From the cell containing the given text, extract its center point as [X, Y] coordinate. 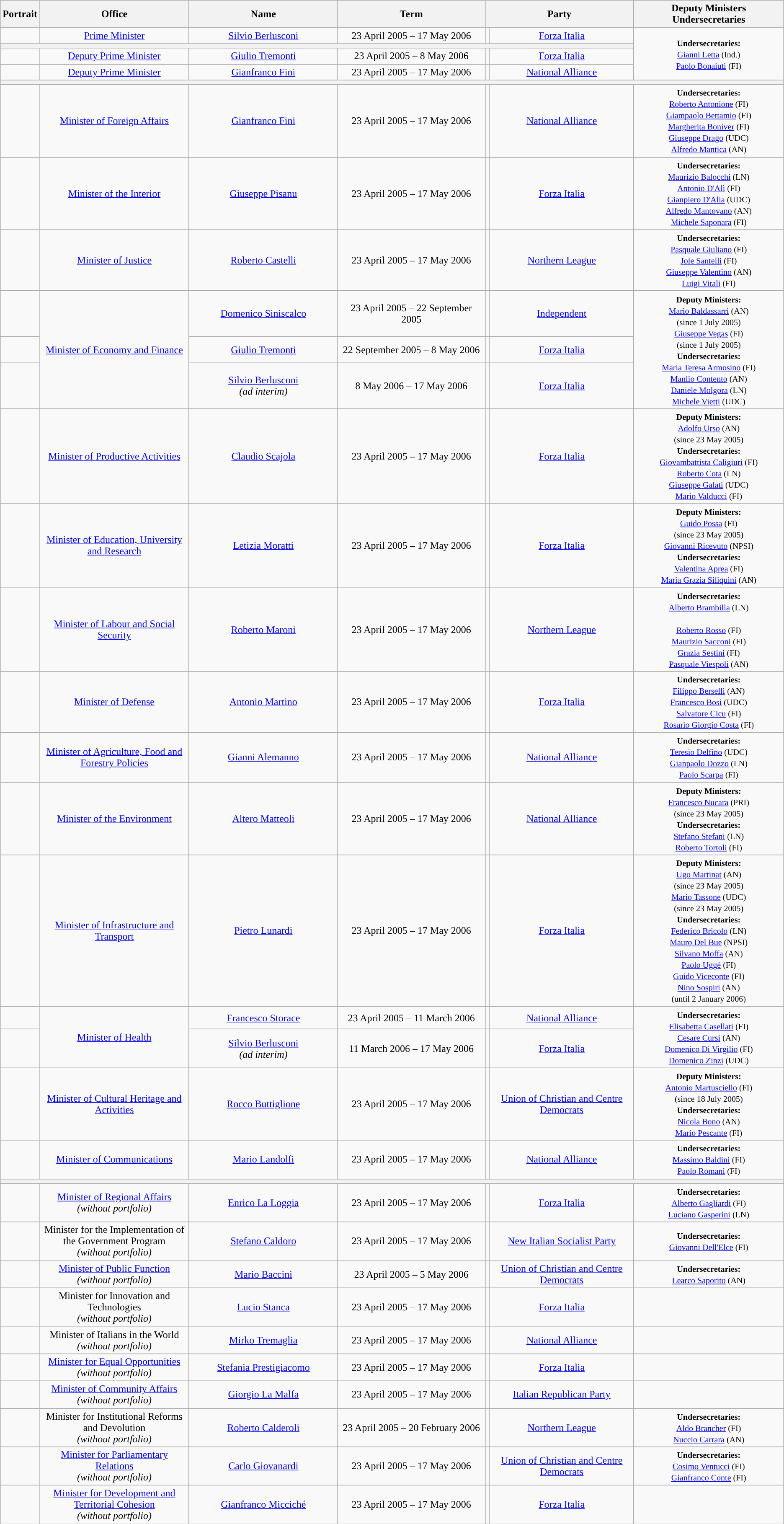
Undersecretaries:Massimo Baldini (FI) Paolo Romani (FI) [709, 1160]
Claudio Scajola [263, 456]
23 April 2005 – 20 February 2006 [411, 1428]
Undersecretaries: Alberto Gagliardi (FI) Luciano Gasperini (LN) [709, 1203]
Minister of Education, University and Research [114, 545]
23 April 2005 – 8 May 2006 [411, 56]
Minister of Health [114, 1037]
Office [114, 14]
Gianfranco Micciché [263, 1505]
Gianni Alemanno [263, 757]
Undersecretaries:Maurizio Balocchi (LN) Antonio D'Alì (FI) Gianpiero D'Alia (UDC) Alfredo Mantovano (AN) Michele Saponara (FI) [709, 194]
Antonio Martino [263, 702]
Minister for Equal Opportunities (without portfolio) [114, 1367]
Giorgio La Malfa [263, 1394]
Letizia Moratti [263, 545]
Minister of Infrastructure and Transport [114, 931]
Lucio Stanca [263, 1307]
Minister of Communications [114, 1160]
Mirko Tremaglia [263, 1340]
Minister for Innovation and Technologies (without portfolio) [114, 1307]
Undersecretaries:Elisabetta Casellati (FI) Cesare Cursi (AN) Domenico Di Virgilio (FI) Domenico Zinzi (UDC) [709, 1037]
Undersecretaries: Giovanni Dell'Elce (FI) [709, 1241]
Roberto Castelli [263, 260]
Carlo Giovanardi [263, 1466]
Minister for Development and Territorial Cohesion (without portfolio) [114, 1505]
Undersecretaries:Teresio Delfino (UDC) Gianpaolo Dozzo (LN) Paolo Scarpa (FI) [709, 757]
Term [411, 14]
Domenico Siniscalco [263, 313]
23 April 2005 – 5 May 2006 [411, 1274]
Deputy Ministers:Guido Possa (FI)(since 23 May 2005) Giovanni Ricevuto (NPSI)Undersecretaries:Valentina Aprea (FI) Maria Grazia Siliquini (AN) [709, 545]
Mario Landolfi [263, 1160]
Party [560, 14]
Minister of Community Affairs (without portfolio) [114, 1394]
Undersecretaries: Aldo Brancher (FI) Nuccio Carrara (AN) [709, 1428]
Undersecretaries:Pasquale Giuliano (FI) Jole Santelli (FI) Giuseppe Valentino (AN) Luigi Vitali (FI) [709, 260]
Minister for Institutional Reforms and Devolution (without portfolio) [114, 1428]
Minister of Regional Affairs (without portfolio) [114, 1203]
Minister of Italians in the World (without portfolio) [114, 1340]
Independent [562, 313]
Pietro Lunardi [263, 931]
Minister of Foreign Affairs [114, 121]
Deputy Ministers:Antonio Martusciello (FI)(since 18 July 2005)Undersecretaries:Nicola Bono (AN) Mario Pescante (FI) [709, 1104]
8 May 2006 – 17 May 2006 [411, 386]
Undersecretaries: Learco Saporito (AN) [709, 1274]
Italian Republican Party [562, 1394]
Undersecretaries:Filippo Berselli (AN) Francesco Bosi (UDC) Salvatore Cicu (FI) Rosario Giorgio Costa (FI) [709, 702]
Stefania Prestigiacomo [263, 1367]
Rocco Buttiglione [263, 1104]
Minister of Cultural Heritage and Activities [114, 1104]
Giuseppe Pisanu [263, 194]
Deputy Ministers Undersecretaries [709, 14]
Minister for the Implementation of the Government Program (without portfolio) [114, 1241]
Undersecretaries:Alberto Brambilla (LN) Roberto Rosso (FI) Maurizio Sacconi (FI)Grazia Sestini (FI) Pasquale Viespoli (AN) [709, 629]
Minister of Agriculture, Food and Forestry Policies [114, 757]
Minister of Defense [114, 702]
Stefano Caldoro [263, 1241]
Prime Minister [114, 36]
Mario Baccini [263, 1274]
New Italian Socialist Party [562, 1241]
Undersecretaries:Roberto Antonione (FI) Giampaolo Bettamio (FI) Margherita Boniver (FI) Giuseppe Drago (UDC) Alfredo Mantica (AN) [709, 121]
Deputy Ministers:Francesco Nucara (PRI)(since 23 May 2005)Undersecretaries:Stefano Stefani (LN) Roberto Tortoli (FI) [709, 819]
11 March 2006 – 17 May 2006 [411, 1049]
Portrait [20, 14]
Roberto Calderoli [263, 1428]
Minister of the Interior [114, 194]
Roberto Maroni [263, 629]
22 September 2005 – 8 May 2006 [411, 350]
23 April 2005 – 22 September 2005 [411, 313]
Undersecretaries: Cosimo Ventucci (FI) Gianfranco Conte (FI) [709, 1466]
Altero Matteoli [263, 819]
Minister of Justice [114, 260]
23 April 2005 – 11 March 2006 [411, 1018]
Minister of Labour and Social Security [114, 629]
Minister of Productive Activities [114, 456]
Minister of the Environment [114, 819]
Minister of Public Function (without portfolio) [114, 1274]
Minister of Economy and Finance [114, 349]
Undersecretaries: Gianni Letta (Ind.) Paolo Bonaiuti (FI) [709, 54]
Francesco Storace [263, 1018]
Name [263, 14]
Silvio Berlusconi [263, 36]
Enrico La Loggia [263, 1203]
Minister for Parliamentary Relations (without portfolio) [114, 1466]
